Provide the [x, y] coordinate of the cell's center where the given text is located.  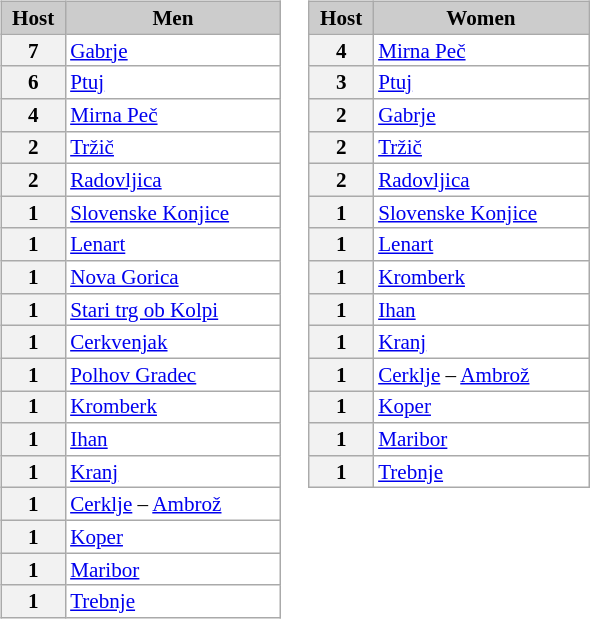
Polhov Gradec [172, 374]
6 [33, 82]
Women [480, 17]
Cerkvenjak [172, 342]
7 [33, 50]
Nova Gorica [172, 277]
Men [172, 17]
Stari trg ob Kolpi [172, 309]
3 [341, 82]
